Determine the (X, Y) coordinate at the center of the cell enclosing the given text.  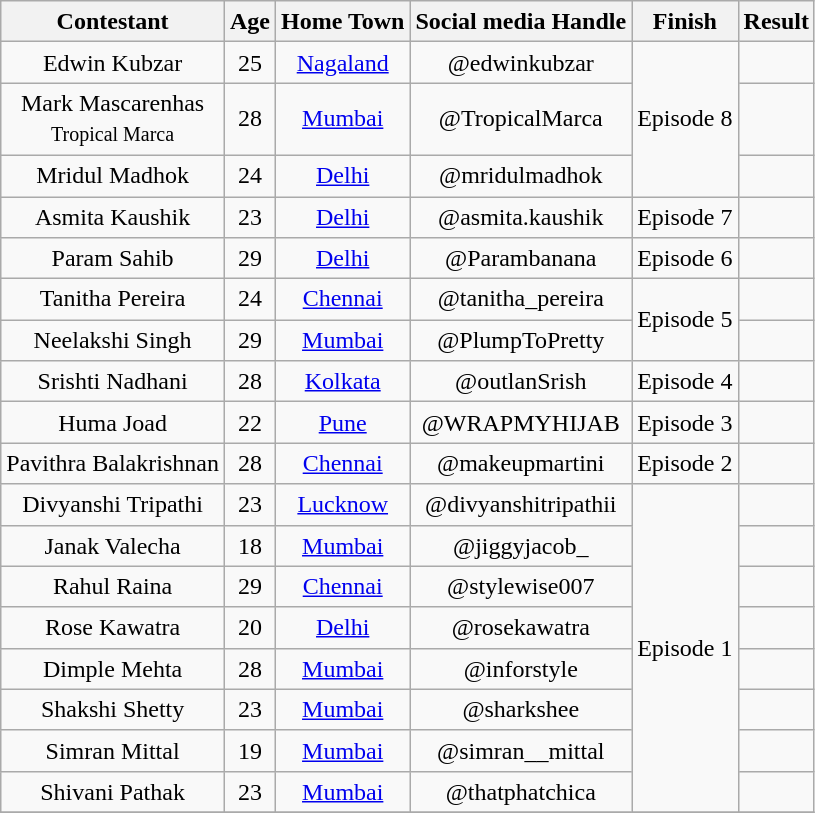
@mridulmadhok (521, 176)
Age (250, 22)
Finish (685, 22)
Mridul Madhok (113, 176)
Episode 6 (685, 258)
18 (250, 546)
@outlanSrish (521, 382)
Episode 7 (685, 216)
Nagaland (342, 62)
Episode 4 (685, 382)
Mark MascarenhasTropical Marca (113, 120)
Episode 3 (685, 422)
Asmita Kaushik (113, 216)
Episode 1 (685, 648)
Pavithra Balakrishnan (113, 464)
Simran Mittal (113, 750)
Divyanshi Tripathi (113, 504)
@inforstyle (521, 668)
@asmita.kaushik (521, 216)
@TropicalMarca (521, 120)
Rose Kawatra (113, 628)
20 (250, 628)
@simran__mittal (521, 750)
22 (250, 422)
Social media Handle (521, 22)
Contestant (113, 22)
@stylewise007 (521, 586)
@sharkshee (521, 710)
Param Sahib (113, 258)
Edwin Kubzar (113, 62)
Tanitha Pereira (113, 300)
Shakshi Shetty (113, 710)
Episode 8 (685, 120)
@PlumpToPretty (521, 340)
Janak Valecha (113, 546)
@Parambanana (521, 258)
Episode 5 (685, 320)
19 (250, 750)
@tanitha_pereira (521, 300)
Huma Joad (113, 422)
Pune (342, 422)
Result (776, 22)
Srishti Nadhani (113, 382)
Kolkata (342, 382)
Neelakshi Singh (113, 340)
Shivani Pathak (113, 792)
@makeupmartini (521, 464)
@edwinkubzar (521, 62)
@rosekawatra (521, 628)
Episode 2 (685, 464)
Rahul Raina (113, 586)
Home Town (342, 22)
@divyanshitripathii (521, 504)
Dimple Mehta (113, 668)
@thatphatchica (521, 792)
@WRAPMYHIJAB (521, 422)
25 (250, 62)
Lucknow (342, 504)
@jiggyjacob_ (521, 546)
